Extract the (X, Y) coordinate from the center of the cell holding the provided text.  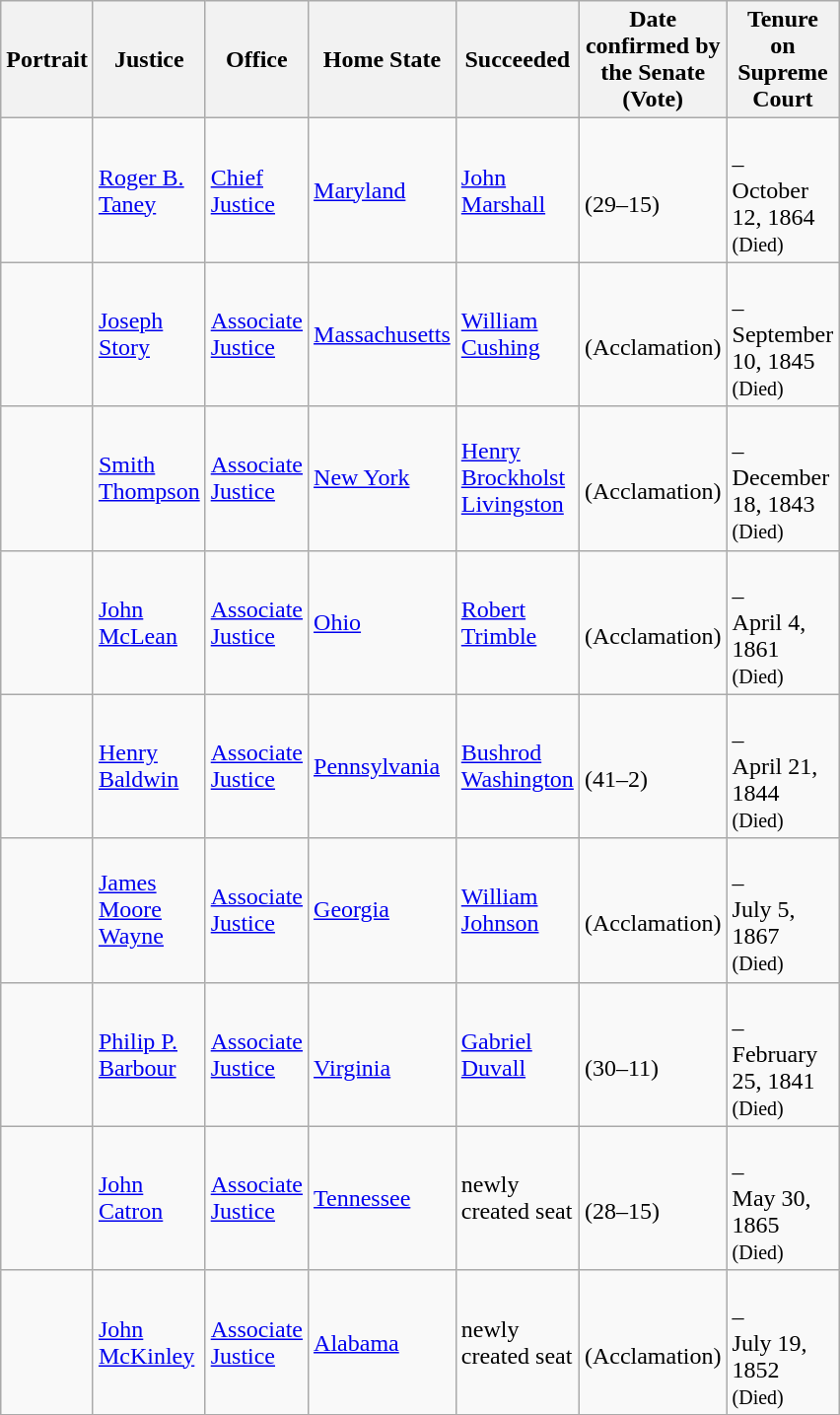
Gabriel Duvall (517, 1054)
New York (383, 478)
Massachusetts (383, 334)
–April 21, 1844(Died) (783, 766)
(28–15) (653, 1198)
Portrait (47, 59)
William Cushing (517, 334)
–July 5, 1867(Died) (783, 910)
–September 10, 1845(Died) (783, 334)
John Catron (149, 1198)
–April 4, 1861(Died) (783, 622)
Philip P. Barbour (149, 1054)
Smith Thompson (149, 478)
–July 19, 1852(Died) (783, 1342)
Justice (149, 59)
–February 25, 1841(Died) (783, 1054)
Henry Baldwin (149, 766)
Maryland (383, 190)
Virginia (383, 1054)
William Johnson (517, 910)
Henry Brockholst Livingston (517, 478)
John McKinley (149, 1342)
(30–11) (653, 1054)
–May 30, 1865(Died) (783, 1198)
Robert Trimble (517, 622)
Date confirmed by the Senate(Vote) (653, 59)
Tenure on Supreme Court (783, 59)
Home State (383, 59)
Chief Justice (256, 190)
Office (256, 59)
John Marshall (517, 190)
(41–2) (653, 766)
(29–15) (653, 190)
James Moore Wayne (149, 910)
Joseph Story (149, 334)
–December 18, 1843(Died) (783, 478)
Succeeded (517, 59)
Ohio (383, 622)
Georgia (383, 910)
Roger B. Taney (149, 190)
Pennsylvania (383, 766)
John McLean (149, 622)
–October 12, 1864(Died) (783, 190)
Bushrod Washington (517, 766)
Tennessee (383, 1198)
Alabama (383, 1342)
